Pinpoint the cell where the given text exists, returning its (x, y) midpoint coordinate. 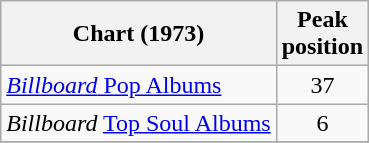
Peakposition (322, 34)
37 (322, 85)
Billboard Top Soul Albums (138, 123)
Billboard Pop Albums (138, 85)
6 (322, 123)
Chart (1973) (138, 34)
